Provide the [x, y] coordinate of the cell's center where the given text is located.  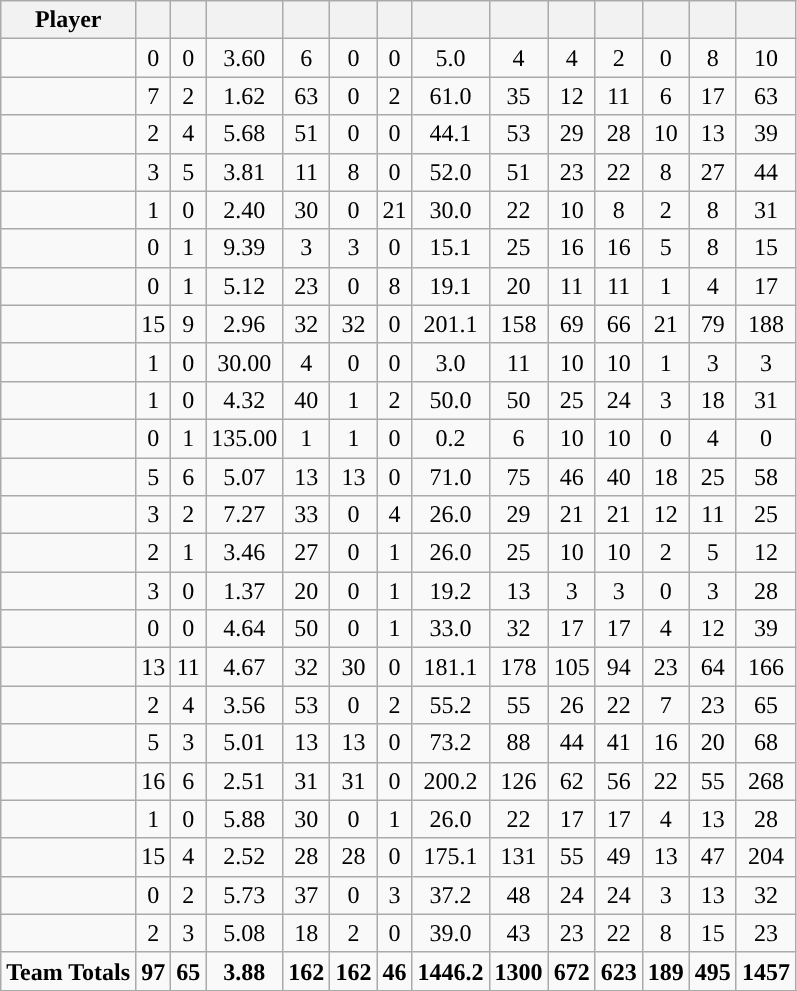
1300 [518, 971]
48 [518, 895]
55.2 [450, 705]
4.67 [244, 667]
7.27 [244, 515]
2.52 [244, 857]
79 [712, 324]
52.0 [450, 172]
66 [618, 324]
158 [518, 324]
26 [572, 705]
5.07 [244, 477]
39.0 [450, 933]
175.1 [450, 857]
5.68 [244, 134]
4.32 [244, 400]
68 [766, 743]
37.2 [450, 895]
135.00 [244, 438]
201.1 [450, 324]
19.1 [450, 286]
105 [572, 667]
672 [572, 971]
30.00 [244, 362]
44.1 [450, 134]
37 [306, 895]
56 [618, 781]
33.0 [450, 629]
30.0 [450, 210]
69 [572, 324]
9 [188, 324]
1446.2 [450, 971]
5.01 [244, 743]
2.40 [244, 210]
178 [518, 667]
166 [766, 667]
623 [618, 971]
15.1 [450, 248]
41 [618, 743]
2.96 [244, 324]
94 [618, 667]
126 [518, 781]
35 [518, 96]
5.12 [244, 286]
2.51 [244, 781]
Team Totals [68, 971]
47 [712, 857]
64 [712, 667]
495 [712, 971]
204 [766, 857]
3.46 [244, 553]
75 [518, 477]
33 [306, 515]
188 [766, 324]
5.88 [244, 819]
5.0 [450, 58]
3.0 [450, 362]
1.37 [244, 591]
0.2 [450, 438]
189 [666, 971]
Player [68, 20]
4.64 [244, 629]
1457 [766, 971]
9.39 [244, 248]
268 [766, 781]
3.56 [244, 705]
73.2 [450, 743]
61.0 [450, 96]
5.08 [244, 933]
43 [518, 933]
3.88 [244, 971]
181.1 [450, 667]
3.60 [244, 58]
62 [572, 781]
97 [154, 971]
49 [618, 857]
19.2 [450, 591]
71.0 [450, 477]
200.2 [450, 781]
131 [518, 857]
50.0 [450, 400]
5.73 [244, 895]
58 [766, 477]
88 [518, 743]
1.62 [244, 96]
3.81 [244, 172]
